Output the (X, Y) coordinate of the center of the cell containing the given text.  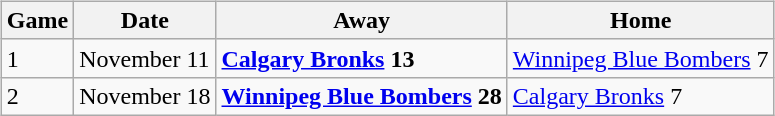
November 11 (145, 58)
1 (37, 58)
Winnipeg Blue Bombers 28 (362, 96)
Winnipeg Blue Bombers 7 (640, 58)
Calgary Bronks 13 (362, 58)
Home (640, 20)
2 (37, 96)
Away (362, 20)
Calgary Bronks 7 (640, 96)
November 18 (145, 96)
Date (145, 20)
Game (37, 20)
